Find where the given text appears and provide that cell's center as (X, Y) coordinate. 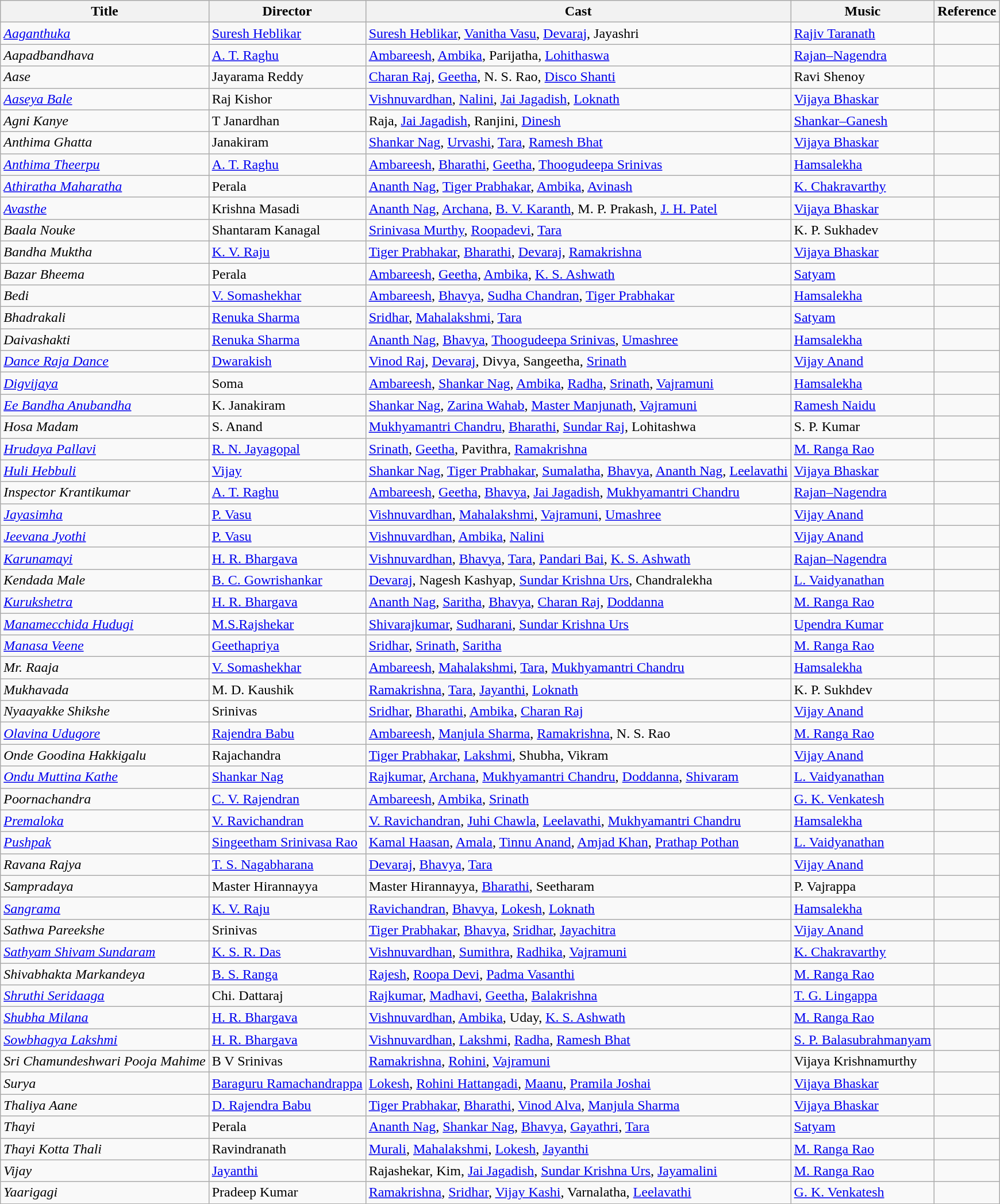
Manamecchida Hudugi (105, 624)
Shivarajkumar, Sudharani, Sundar Krishna Urs (578, 624)
Daivashakti (105, 340)
Ravana Rajya (105, 864)
Hrudaya Pallavi (105, 449)
Pradeep Kumar (287, 1193)
Agni Kanye (105, 121)
Srinivasa Murthy, Roopadevi, Tara (578, 230)
Murali, Mahalakshmi, Lokesh, Jayanthi (578, 1149)
Rajendra Babu (287, 733)
Shankar Nag, Zarina Wahab, Master Manjunath, Vajramuni (578, 405)
Krishna Masadi (287, 208)
Pushpak (105, 843)
Rajkumar, Archana, Mukhyamantri Chandru, Doddanna, Shivaram (578, 777)
Nyaayakke Shikshe (105, 711)
Jayanthi (287, 1171)
Huli Hebbuli (105, 471)
Master Hirannayya, Bharathi, Seetharam (578, 886)
Rajesh, Roopa Devi, Padma Vasanthi (578, 974)
Anthima Ghatta (105, 143)
Baala Nouke (105, 230)
Shankar–Ganesh (863, 121)
C. V. Rajendran (287, 799)
B. C. Gowrishankar (287, 580)
Ee Bandha Anubandha (105, 405)
Ambareesh, Ambika, Srinath (578, 799)
Sowbhagya Lakshmi (105, 1040)
M. D. Kaushik (287, 690)
Tiger Prabhakar, Bharathi, Vinod Alva, Manjula Sharma (578, 1105)
Ambareesh, Manjula Sharma, Ramakrishna, N. S. Rao (578, 733)
Rajashekar, Kim, Jai Jagadish, Sundar Krishna Urs, Jayamalini (578, 1171)
Bazar Bheema (105, 274)
Vishnuvardhan, Bhavya, Tara, Pandari Bai, K. S. Ashwath (578, 558)
T. S. Nagabharana (287, 864)
Sridhar, Mahalakshmi, Tara (578, 318)
Sri Chamundeshwari Pooja Mahime (105, 1061)
Kurukshetra (105, 602)
Poornachandra (105, 799)
B. S. Ranga (287, 974)
Srinath, Geetha, Pavithra, Ramakrishna (578, 449)
Tiger Prabhakar, Bhavya, Sridhar, Jayachitra (578, 930)
Sampradaya (105, 886)
Ambareesh, Geetha, Ambika, K. S. Ashwath (578, 274)
Premaloka (105, 821)
Shubha Milana (105, 1018)
K. P. Sukhdev (863, 690)
Thaliya Aane (105, 1105)
Aaganthuka (105, 33)
Ananth Nag, Shankar Nag, Bhavya, Gayathri, Tara (578, 1127)
Devaraj, Nagesh Kashyap, Sundar Krishna Urs, Chandralekha (578, 580)
Shankar Nag (287, 777)
D. Rajendra Babu (287, 1105)
Bandha Muktha (105, 252)
Title (105, 11)
Vinod Raj, Devaraj, Divya, Sangeetha, Srinath (578, 361)
Ananth Nag, Saritha, Bhavya, Charan Raj, Doddanna (578, 602)
Suresh Heblikar (287, 33)
Sridhar, Srinath, Saritha (578, 646)
Tiger Prabhakar, Lakshmi, Shubha, Vikram (578, 755)
Shantaram Kanagal (287, 230)
Rajachandra (287, 755)
Vishnuvardhan, Sumithra, Radhika, Vajramuni (578, 952)
Aaseya Bale (105, 99)
S. P. Kumar (863, 427)
Ambareesh, Bhavya, Sudha Chandran, Tiger Prabhakar (578, 296)
T Janardhan (287, 121)
Ravichandran, Bhavya, Lokesh, Loknath (578, 908)
Lokesh, Rohini Hattangadi, Maanu, Pramila Joshai (578, 1083)
Upendra Kumar (863, 624)
Ravindranath (287, 1149)
Shankar Nag, Urvashi, Tara, Ramesh Bhat (578, 143)
Ambareesh, Mahalakshmi, Tara, Mukhyamantri Chandru (578, 668)
Ananth Nag, Archana, B. V. Karanth, M. P. Prakash, J. H. Patel (578, 208)
Charan Raj, Geetha, N. S. Rao, Disco Shanti (578, 77)
Jayasimha (105, 514)
Olavina Udugore (105, 733)
S. P. Balasubrahmanyam (863, 1040)
Suresh Heblikar, Vanitha Vasu, Devaraj, Jayashri (578, 33)
Baraguru Ramachandrappa (287, 1083)
Kendada Male (105, 580)
Reference (967, 11)
Singeetham Srinivasa Rao (287, 843)
Thayi Kotta Thali (105, 1149)
R. N. Jayagopal (287, 449)
Onde Goodina Hakkigalu (105, 755)
Mukhyamantri Chandru, Bharathi, Sundar Raj, Lohitashwa (578, 427)
Cast (578, 11)
Dwarakish (287, 361)
Ambareesh, Geetha, Bhavya, Jai Jagadish, Mukhyamantri Chandru (578, 493)
Surya (105, 1083)
Ramesh Naidu (863, 405)
Yaarigagi (105, 1193)
Dance Raja Dance (105, 361)
Bhadrakali (105, 318)
Vishnuvardhan, Ambika, Nalini (578, 536)
Ravi Shenoy (863, 77)
Sathyam Shivam Sundaram (105, 952)
Mr. Raaja (105, 668)
Inspector Krantikumar (105, 493)
Mukhavada (105, 690)
Ramakrishna, Rohini, Vajramuni (578, 1061)
V. Ravichandran, Juhi Chawla, Leelavathi, Mukhyamantri Chandru (578, 821)
Vijaya Krishnamurthy (863, 1061)
Ananth Nag, Bhavya, Thoogudeepa Srinivas, Umashree (578, 340)
Anthima Theerpu (105, 164)
Geethapriya (287, 646)
Digvijaya (105, 383)
Vishnuvardhan, Mahalakshmi, Vajramuni, Umashree (578, 514)
Soma (287, 383)
Jayarama Reddy (287, 77)
V. Ravichandran (287, 821)
Thayi (105, 1127)
Athiratha Maharatha (105, 186)
K. Janakiram (287, 405)
Master Hirannayya (287, 886)
K. S. R. Das (287, 952)
P. Vajrappa (863, 886)
Vishnuvardhan, Lakshmi, Radha, Ramesh Bhat (578, 1040)
Aase (105, 77)
Rajkumar, Madhavi, Geetha, Balakrishna (578, 996)
Janakiram (287, 143)
Bedi (105, 296)
Ambareesh, Ambika, Parijatha, Lohithaswa (578, 55)
Chi. Dattaraj (287, 996)
Ondu Muttina Kathe (105, 777)
K. P. Sukhadev (863, 230)
Music (863, 11)
Sathwa Pareekshe (105, 930)
Raj Kishor (287, 99)
Jeevana Jyothi (105, 536)
Vishnuvardhan, Nalini, Jai Jagadish, Loknath (578, 99)
Hosa Madam (105, 427)
Shankar Nag, Tiger Prabhakar, Sumalatha, Bhavya, Ananth Nag, Leelavathi (578, 471)
Sridhar, Bharathi, Ambika, Charan Raj (578, 711)
Manasa Veene (105, 646)
Kamal Haasan, Amala, Tinnu Anand, Amjad Khan, Prathap Pothan (578, 843)
Tiger Prabhakar, Bharathi, Devaraj, Ramakrishna (578, 252)
Shruthi Seridaaga (105, 996)
Aapadbandhava (105, 55)
Rajiv Taranath (863, 33)
Vishnuvardhan, Ambika, Uday, K. S. Ashwath (578, 1018)
Shivabhakta Markandeya (105, 974)
Ambareesh, Shankar Nag, Ambika, Radha, Srinath, Vajramuni (578, 383)
Avasthe (105, 208)
Ambareesh, Bharathi, Geetha, Thoogudeepa Srinivas (578, 164)
Sangrama (105, 908)
Karunamayi (105, 558)
Devaraj, Bhavya, Tara (578, 864)
Director (287, 11)
B V Srinivas (287, 1061)
Raja, Jai Jagadish, Ranjini, Dinesh (578, 121)
M.S.Rajshekar (287, 624)
S. Anand (287, 427)
Ramakrishna, Tara, Jayanthi, Loknath (578, 690)
T. G. Lingappa (863, 996)
Ramakrishna, Sridhar, Vijay Kashi, Varnalatha, Leelavathi (578, 1193)
Ananth Nag, Tiger Prabhakar, Ambika, Avinash (578, 186)
